Identify which cell holds the provided text, then report its [X, Y] central coordinate. 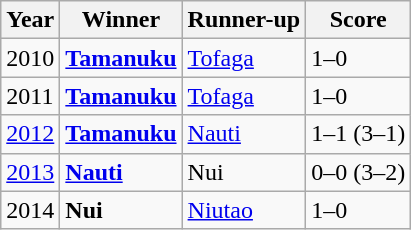
2012 [30, 134]
2014 [30, 210]
Niutao [244, 210]
2010 [30, 58]
2011 [30, 96]
0–0 (3–2) [358, 172]
Score [358, 20]
Winner [121, 20]
Year [30, 20]
Runner-up [244, 20]
2013 [30, 172]
1–1 (3–1) [358, 134]
